Search for the cell housing the specified text and yield its [X, Y] center coordinate. 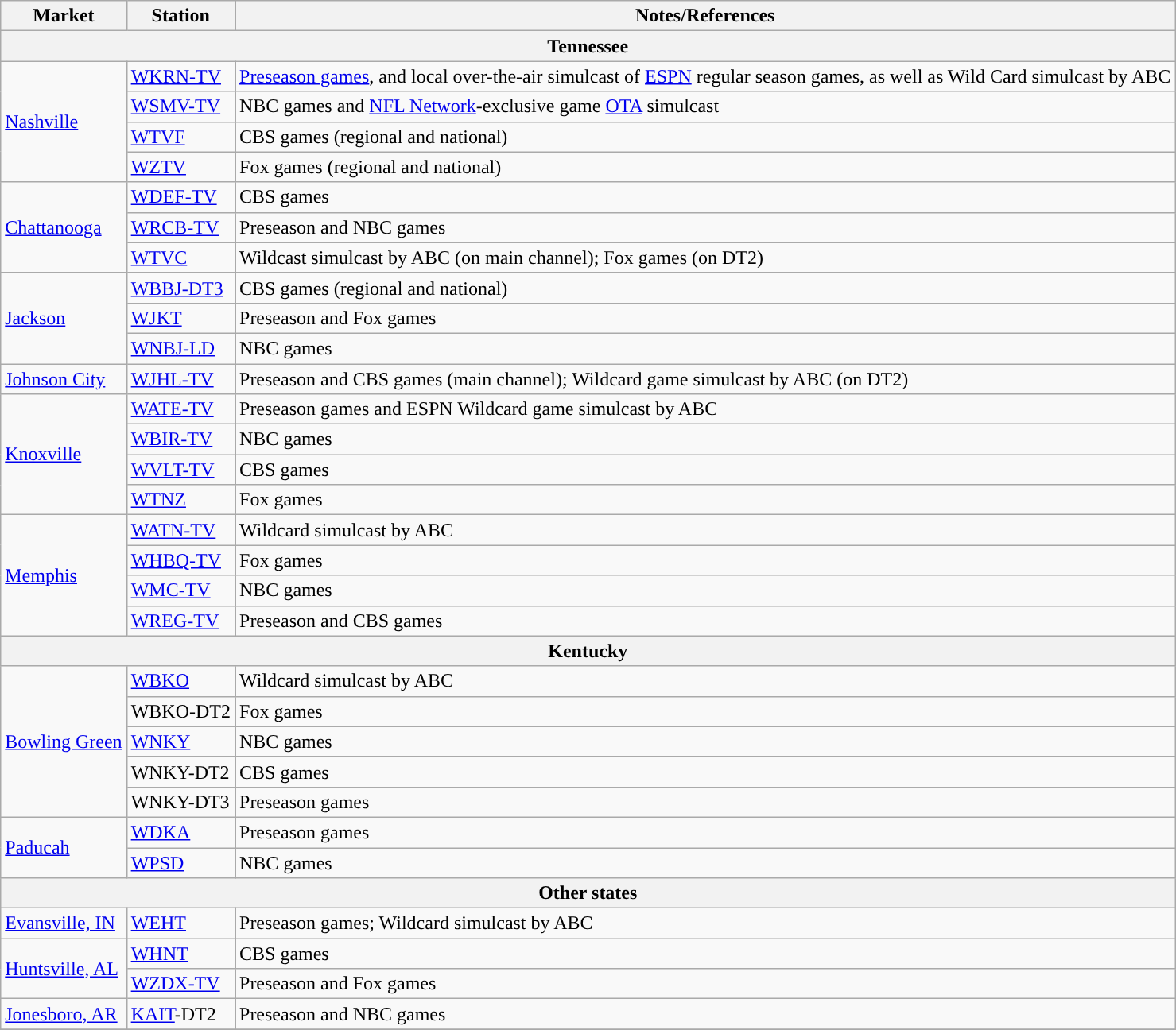
WNKY [180, 742]
Memphis [64, 575]
Jackson [64, 318]
Johnson City [64, 379]
Preseason games and ESPN Wildcard game simulcast by ABC [705, 409]
WNKY-DT2 [180, 772]
Other states [588, 893]
WKRN-TV [180, 76]
Kentucky [588, 651]
Evansville, IN [64, 924]
WATN-TV [180, 530]
WJKT [180, 318]
Jonesboro, AR [64, 1014]
WNBJ-LD [180, 348]
WZTV [180, 167]
Market [64, 16]
Preseason games; Wildcard simulcast by ABC [705, 924]
Station [180, 16]
KAIT-DT2 [180, 1014]
WRCB-TV [180, 227]
Tennessee [588, 46]
WBIR-TV [180, 439]
WBKO [180, 681]
WNKY-DT3 [180, 802]
WTVF [180, 137]
WJHL-TV [180, 379]
Wildcast simulcast by ABC (on main channel); Fox games (on DT2) [705, 257]
Huntsville, AL [64, 969]
WHBQ-TV [180, 560]
Nashville [64, 122]
WDEF-TV [180, 197]
Preseason and CBS games (main channel); Wildcard game simulcast by ABC (on DT2) [705, 379]
WATE-TV [180, 409]
WTNZ [180, 500]
WPSD [180, 862]
Knoxville [64, 455]
Preseason games, and local over-the-air simulcast of ESPN regular season games, as well as Wild Card simulcast by ABC [705, 76]
WREG-TV [180, 621]
WMC-TV [180, 591]
Fox games (regional and national) [705, 167]
WEHT [180, 924]
Preseason and CBS games [705, 621]
Notes/References [705, 16]
WBKO-DT2 [180, 711]
WTVC [180, 257]
Paducah [64, 847]
WSMV-TV [180, 106]
WVLT-TV [180, 470]
Bowling Green [64, 742]
WDKA [180, 832]
WZDX-TV [180, 984]
Chattanooga [64, 227]
WBBJ-DT3 [180, 288]
WHNT [180, 954]
NBC games and NFL Network-exclusive game OTA simulcast [705, 106]
